Capture the cell that displays the provided text and extract its (x, y) central coordinate. 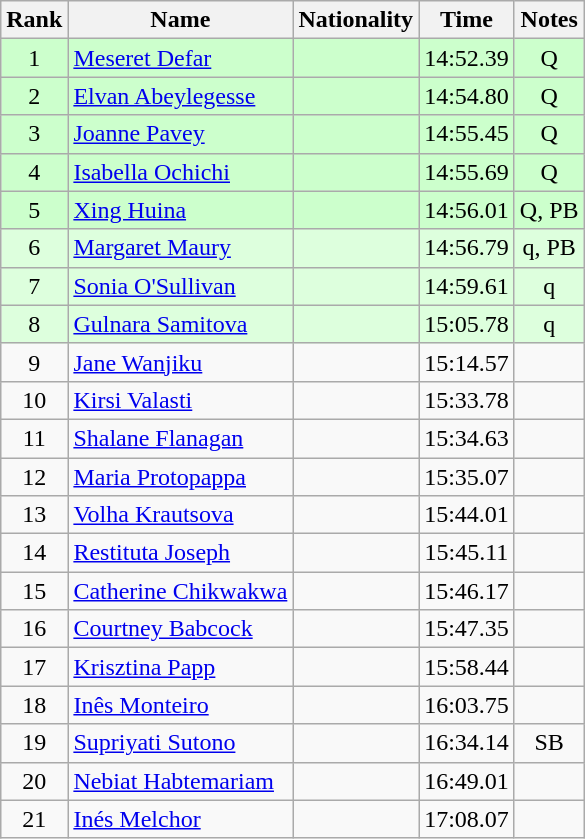
19 (34, 743)
9 (34, 362)
5 (34, 210)
Rank (34, 20)
15:33.78 (467, 400)
Time (467, 20)
Joanne Pavey (180, 134)
Shalane Flanagan (180, 438)
Isabella Ochichi (180, 172)
15:44.01 (467, 515)
13 (34, 515)
11 (34, 438)
15:05.78 (467, 324)
16:49.01 (467, 781)
15:47.35 (467, 629)
SB (549, 743)
Meseret Defar (180, 58)
Catherine Chikwakwa (180, 591)
Notes (549, 20)
Jane Wanjiku (180, 362)
20 (34, 781)
Krisztina Papp (180, 667)
2 (34, 96)
Supriyati Sutono (180, 743)
17:08.07 (467, 819)
Elvan Abeylegesse (180, 96)
16 (34, 629)
14:55.69 (467, 172)
14:56.79 (467, 248)
6 (34, 248)
15:58.44 (467, 667)
14 (34, 553)
15:35.07 (467, 477)
14:54.80 (467, 96)
15:34.63 (467, 438)
17 (34, 667)
15:14.57 (467, 362)
8 (34, 324)
Maria Protopappa (180, 477)
14:55.45 (467, 134)
Margaret Maury (180, 248)
4 (34, 172)
21 (34, 819)
14:59.61 (467, 286)
10 (34, 400)
Kirsi Valasti (180, 400)
Q, PB (549, 210)
Sonia O'Sullivan (180, 286)
7 (34, 286)
3 (34, 134)
16:03.75 (467, 705)
14:52.39 (467, 58)
Nationality (356, 20)
16:34.14 (467, 743)
14:56.01 (467, 210)
Xing Huina (180, 210)
Nebiat Habtemariam (180, 781)
Inês Monteiro (180, 705)
15:46.17 (467, 591)
15 (34, 591)
Volha Krautsova (180, 515)
18 (34, 705)
12 (34, 477)
Gulnara Samitova (180, 324)
15:45.11 (467, 553)
Inés Melchor (180, 819)
1 (34, 58)
Courtney Babcock (180, 629)
Restituta Joseph (180, 553)
q, PB (549, 248)
Name (180, 20)
